Capture the cell that displays the provided text and extract its (X, Y) central coordinate. 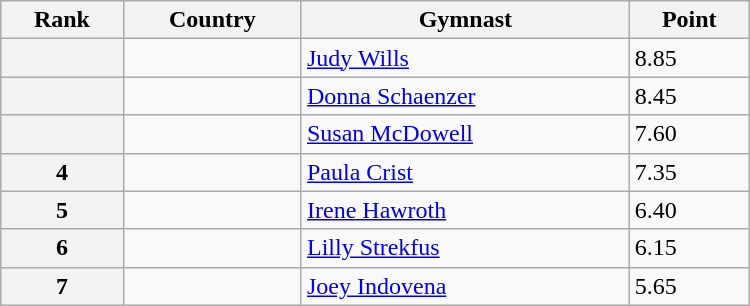
8.45 (689, 96)
7.35 (689, 172)
7 (62, 286)
6 (62, 248)
Point (689, 20)
5 (62, 210)
4 (62, 172)
Country (212, 20)
Joey Indovena (465, 286)
8.85 (689, 58)
5.65 (689, 286)
6.15 (689, 248)
Judy Wills (465, 58)
Gymnast (465, 20)
Susan McDowell (465, 134)
Donna Schaenzer (465, 96)
6.40 (689, 210)
7.60 (689, 134)
Lilly Strekfus (465, 248)
Irene Hawroth (465, 210)
Paula Crist (465, 172)
Rank (62, 20)
